Return (x, y) of the center of cell containing provided text 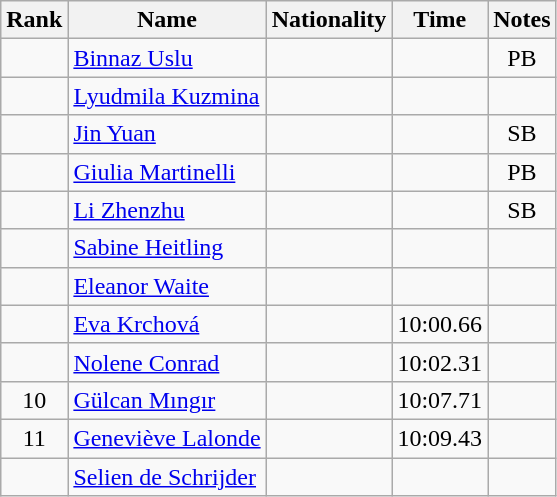
10:02.31 (440, 362)
Binnaz Uslu (167, 58)
Giulia Martinelli (167, 172)
Name (167, 20)
Eva Krchová (167, 324)
11 (34, 438)
Notes (522, 20)
Gülcan Mıngır (167, 400)
Selien de Schrijder (167, 477)
Geneviève Lalonde (167, 438)
10:09.43 (440, 438)
Li Zhenzhu (167, 210)
10:07.71 (440, 400)
Lyudmila Kuzmina (167, 96)
Rank (34, 20)
Sabine Heitling (167, 248)
Jin Yuan (167, 134)
Nationality (329, 20)
Time (440, 20)
10:00.66 (440, 324)
Nolene Conrad (167, 362)
Eleanor Waite (167, 286)
10 (34, 400)
